For the text-containing cell, return its midpoint in (X, Y) coordinate format. 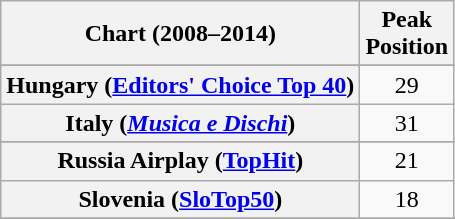
29 (407, 85)
31 (407, 123)
PeakPosition (407, 34)
Chart (2008–2014) (180, 34)
Italy (Musica e Dischi) (180, 123)
21 (407, 161)
18 (407, 199)
Hungary (Editors' Choice Top 40) (180, 85)
Slovenia (SloTop50) (180, 199)
Russia Airplay (TopHit) (180, 161)
